Return [X, Y] of the center of cell containing provided text 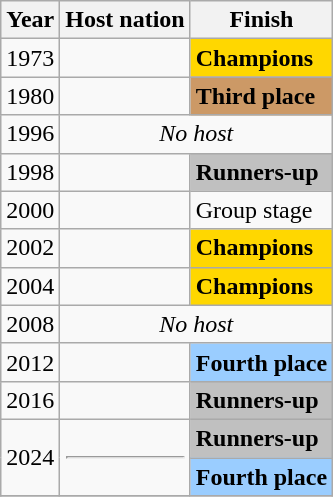
1998 [30, 172]
Year [30, 20]
Host nation [125, 20]
Third place [261, 96]
Finish [261, 20]
1996 [30, 134]
2004 [30, 286]
2000 [30, 210]
2008 [30, 324]
1973 [30, 58]
2016 [30, 400]
2024 [30, 457]
2002 [30, 248]
1980 [30, 96]
Group stage [261, 210]
2012 [30, 362]
